Pinpoint the cell where the given text exists, returning its [X, Y] midpoint coordinate. 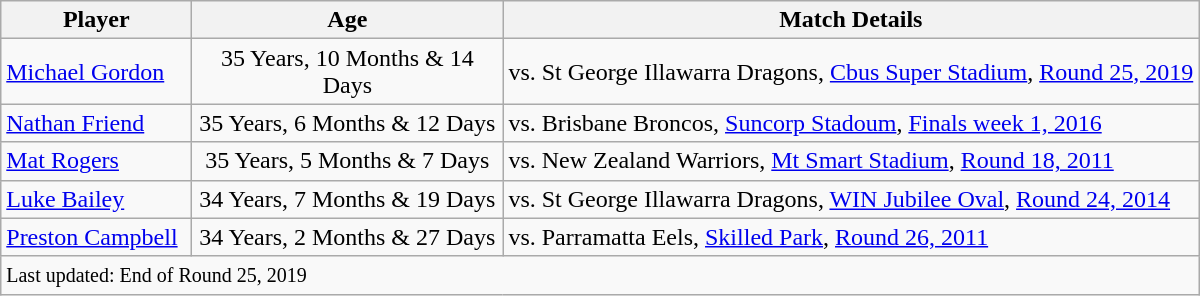
Last updated: End of Round 25, 2019 [600, 275]
Preston Campbell [96, 237]
Match Details [851, 20]
34 Years, 7 Months & 19 Days [348, 199]
35 Years, 10 Months & 14 Days [348, 72]
Player [96, 20]
Michael Gordon [96, 72]
vs. Parramatta Eels, Skilled Park, Round 26, 2011 [851, 237]
vs. Brisbane Broncos, Suncorp Stadoum, Finals week 1, 2016 [851, 123]
35 Years, 6 Months & 12 Days [348, 123]
Age [348, 20]
vs. New Zealand Warriors, Mt Smart Stadium, Round 18, 2011 [851, 161]
Nathan Friend [96, 123]
35 Years, 5 Months & 7 Days [348, 161]
vs. St George Illawarra Dragons, Cbus Super Stadium, Round 25, 2019 [851, 72]
vs. St George Illawarra Dragons, WIN Jubilee Oval, Round 24, 2014 [851, 199]
34 Years, 2 Months & 27 Days [348, 237]
Luke Bailey [96, 199]
Mat Rogers [96, 161]
